Find where the given text appears and provide that cell's center as (x, y) coordinate. 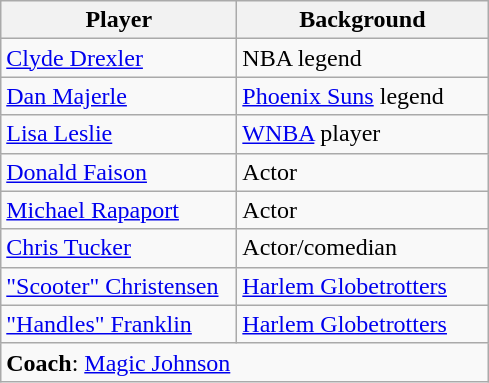
Michael Rapaport (119, 210)
Donald Faison (119, 172)
Clyde Drexler (119, 58)
WNBA player (362, 134)
"Scooter" Christensen (119, 286)
NBA legend (362, 58)
Chris Tucker (119, 248)
Actor/comedian (362, 248)
Coach: Magic Johnson (244, 362)
Dan Majerle (119, 96)
Background (362, 20)
Player (119, 20)
"Handles" Franklin (119, 324)
Phoenix Suns legend (362, 96)
Lisa Leslie (119, 134)
